Locate the cell with the specified text and output its [X, Y] center coordinate. 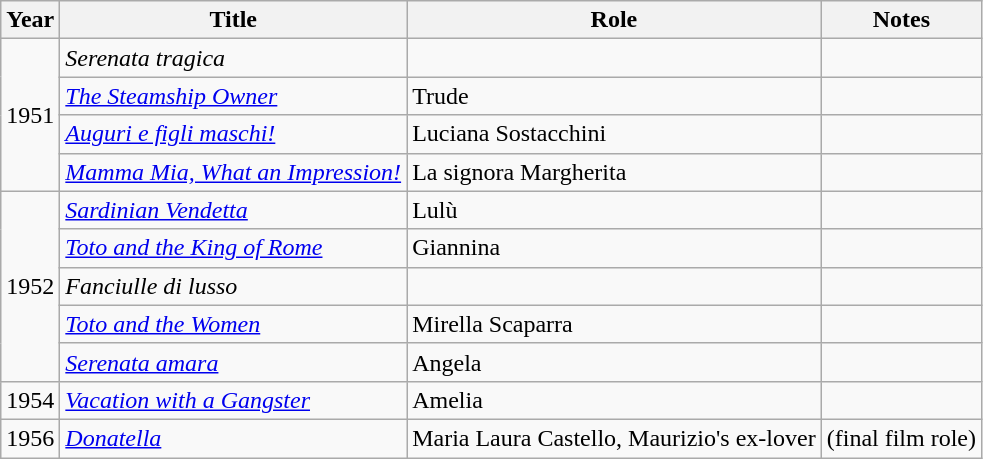
Toto and the Women [234, 324]
Serenata tragica [234, 58]
1952 [30, 286]
Luciana Sostacchini [614, 134]
Vacation with a Gangster [234, 400]
1956 [30, 438]
Year [30, 20]
Fanciulle di lusso [234, 286]
Title [234, 20]
La signora Margherita [614, 172]
Auguri e figli maschi! [234, 134]
The Steamship Owner [234, 96]
Amelia [614, 400]
1954 [30, 400]
Lulù [614, 210]
Trude [614, 96]
Maria Laura Castello, Maurizio's ex-lover [614, 438]
Donatella [234, 438]
Toto and the King of Rome [234, 248]
Mirella Scaparra [614, 324]
Angela [614, 362]
Giannina [614, 248]
Role [614, 20]
1951 [30, 115]
Serenata amara [234, 362]
Sardinian Vendetta [234, 210]
(final film role) [901, 438]
Mamma Mia, What an Impression! [234, 172]
Notes [901, 20]
